Locate the cell with the specified text and output its [X, Y] center coordinate. 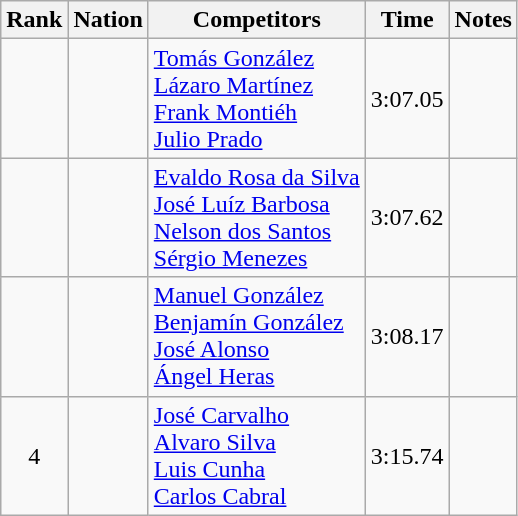
3:15.74 [407, 456]
Competitors [256, 20]
Rank [34, 20]
José CarvalhoAlvaro SilvaLuis CunhaCarlos Cabral [256, 456]
4 [34, 456]
Manuel GonzálezBenjamín GonzálezJosé AlonsoÁngel Heras [256, 336]
Evaldo Rosa da SilvaJosé Luíz BarbosaNelson dos SantosSérgio Menezes [256, 218]
Tomás GonzálezLázaro MartínezFrank MontiéhJulio Prado [256, 98]
3:07.62 [407, 218]
Nation [108, 20]
Time [407, 20]
3:08.17 [407, 336]
Notes [483, 20]
3:07.05 [407, 98]
